From the cell containing the given text, extract its center point as [X, Y] coordinate. 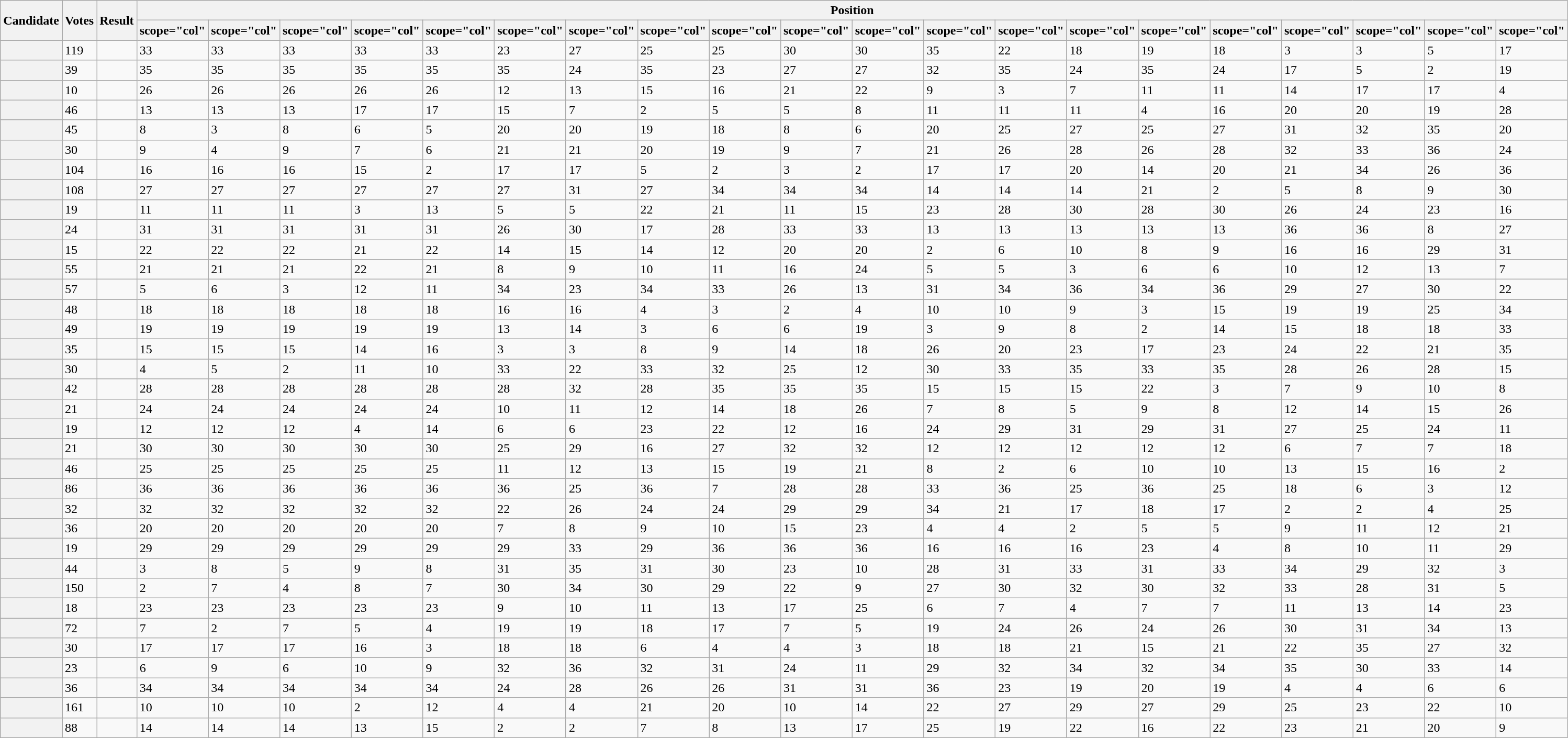
86 [79, 488]
150 [79, 588]
45 [79, 130]
44 [79, 568]
39 [79, 70]
88 [79, 728]
161 [79, 708]
48 [79, 309]
49 [79, 329]
57 [79, 289]
Position [852, 10]
119 [79, 50]
55 [79, 270]
104 [79, 170]
42 [79, 389]
Candidate [31, 20]
72 [79, 628]
Result [117, 20]
Votes [79, 20]
108 [79, 189]
